Capture the cell that displays the provided text and extract its (x, y) central coordinate. 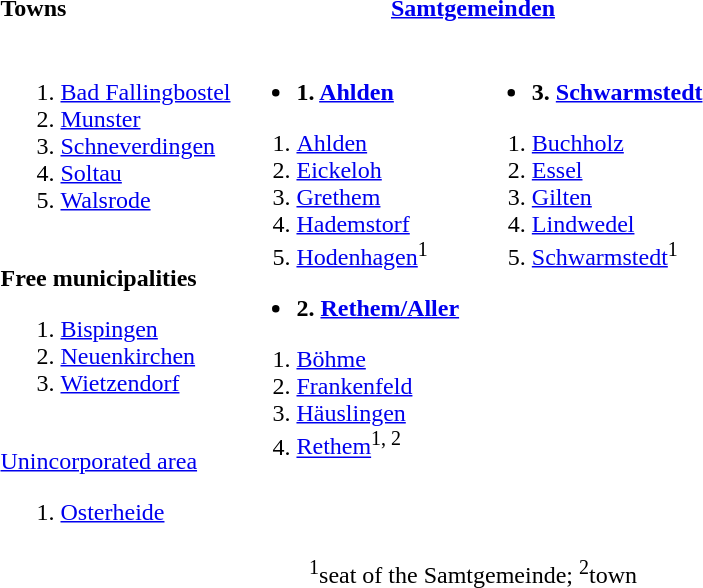
1. AhldenAhldenEickelohGrethemHademstorfHodenhagen12. Rethem/AllerBöhmeFrankenfeldHäuslingenRethem1, 2 (351, 288)
